For the text-containing cell, return its midpoint in [x, y] coordinate format. 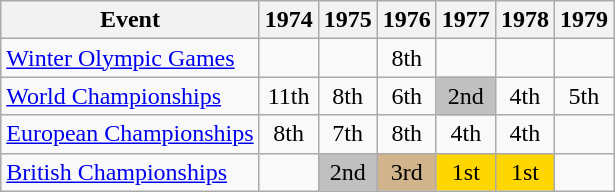
7th [348, 134]
British Championships [130, 172]
1977 [466, 20]
6th [406, 96]
1975 [348, 20]
5th [584, 96]
World Championships [130, 96]
Winter Olympic Games [130, 58]
1978 [524, 20]
1974 [288, 20]
3rd [406, 172]
Event [130, 20]
1976 [406, 20]
11th [288, 96]
European Championships [130, 134]
1979 [584, 20]
